Detect which cell encompasses the target text, then output its (X, Y) center coordinate. 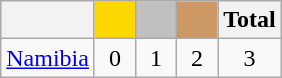
Total (250, 20)
3 (250, 58)
2 (198, 58)
1 (156, 58)
0 (114, 58)
Namibia (48, 58)
